Provide the [x, y] coordinate of the cell's center where the given text is located.  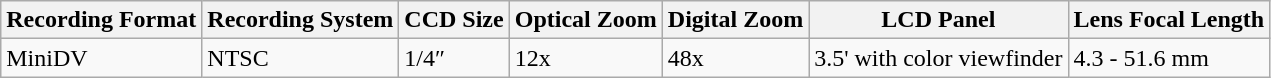
3.5' with color viewfinder [938, 58]
12x [586, 58]
LCD Panel [938, 20]
Lens Focal Length [1169, 20]
CCD Size [454, 20]
4.3 - 51.6 mm [1169, 58]
1/4″ [454, 58]
Recording System [300, 20]
Recording Format [102, 20]
Optical Zoom [586, 20]
48x [735, 58]
MiniDV [102, 58]
Digital Zoom [735, 20]
NTSC [300, 58]
